Capture the cell that displays the provided text and extract its (x, y) central coordinate. 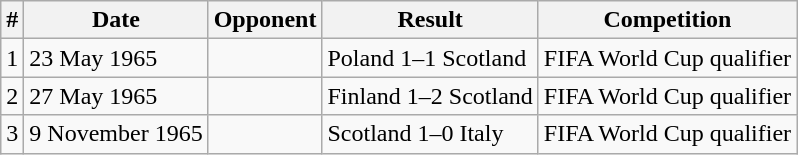
2 (12, 96)
1 (12, 58)
Competition (667, 20)
Opponent (265, 20)
9 November 1965 (116, 134)
Finland 1–2 Scotland (430, 96)
27 May 1965 (116, 96)
Date (116, 20)
23 May 1965 (116, 58)
Result (430, 20)
Poland 1–1 Scotland (430, 58)
Scotland 1–0 Italy (430, 134)
# (12, 20)
3 (12, 134)
